Search for the cell housing the specified text and yield its (X, Y) center coordinate. 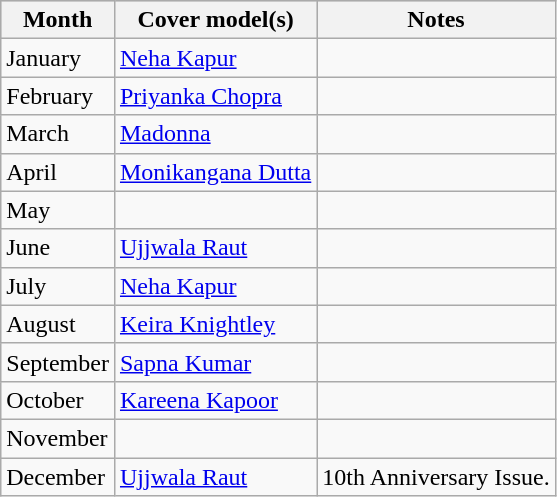
Priyanka Chopra (215, 96)
July (58, 286)
November (58, 438)
January (58, 58)
Keira Knightley (215, 324)
Sapna Kumar (215, 362)
Month (58, 20)
August (58, 324)
December (58, 477)
June (58, 248)
September (58, 362)
February (58, 96)
Cover model(s) (215, 20)
April (58, 172)
Notes (436, 20)
October (58, 400)
Madonna (215, 134)
May (58, 210)
10th Anniversary Issue. (436, 477)
Kareena Kapoor (215, 400)
Monikangana Dutta (215, 172)
March (58, 134)
